Detect which cell encompasses the target text, then output its [X, Y] center coordinate. 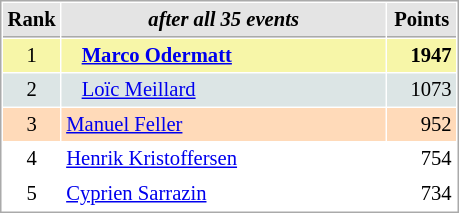
3 [32, 124]
2 [32, 90]
Cyprien Sarrazin [224, 194]
1 [32, 56]
Loïc Meillard [224, 90]
Manuel Feller [224, 124]
5 [32, 194]
754 [422, 158]
Rank [32, 20]
1947 [422, 56]
Marco Odermatt [224, 56]
952 [422, 124]
734 [422, 194]
4 [32, 158]
Points [422, 20]
Henrik Kristoffersen [224, 158]
1073 [422, 90]
after all 35 events [224, 20]
